From the cell containing the given text, extract its center point as (x, y) coordinate. 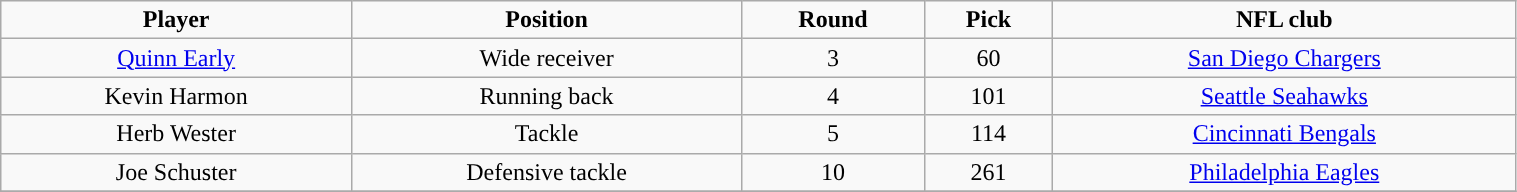
4 (834, 96)
3 (834, 58)
Philadelphia Eagles (1284, 172)
Quinn Early (176, 58)
5 (834, 134)
10 (834, 172)
Pick (988, 20)
Kevin Harmon (176, 96)
101 (988, 96)
261 (988, 172)
NFL club (1284, 20)
114 (988, 134)
Position (547, 20)
Defensive tackle (547, 172)
Round (834, 20)
San Diego Chargers (1284, 58)
Tackle (547, 134)
Cincinnati Bengals (1284, 134)
Herb Wester (176, 134)
60 (988, 58)
Joe Schuster (176, 172)
Running back (547, 96)
Player (176, 20)
Wide receiver (547, 58)
Seattle Seahawks (1284, 96)
